Pinpoint the cell where the given text exists, returning its (X, Y) midpoint coordinate. 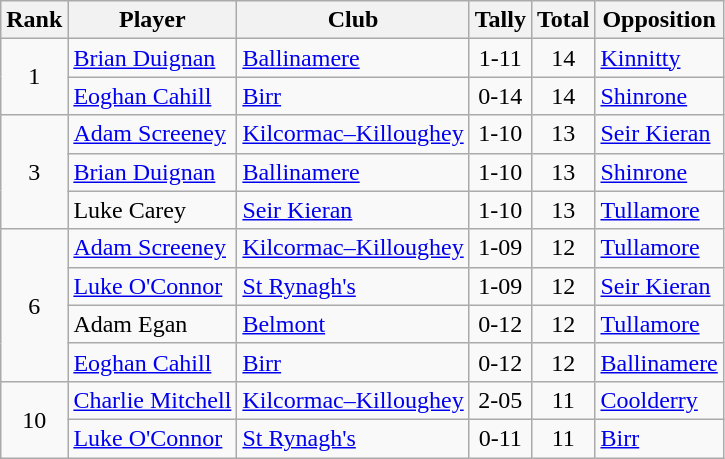
Player (152, 20)
1-11 (500, 58)
Charlie Mitchell (152, 400)
6 (34, 305)
Tally (500, 20)
Coolderry (659, 400)
Rank (34, 20)
Belmont (353, 324)
2-05 (500, 400)
Luke Carey (152, 210)
Opposition (659, 20)
Total (563, 20)
10 (34, 419)
0-14 (500, 96)
Adam Egan (152, 324)
Kinnitty (659, 58)
3 (34, 172)
0-11 (500, 438)
1 (34, 77)
Club (353, 20)
